Return the (X, Y) coordinate for the center point of the cell that contains the specified text.  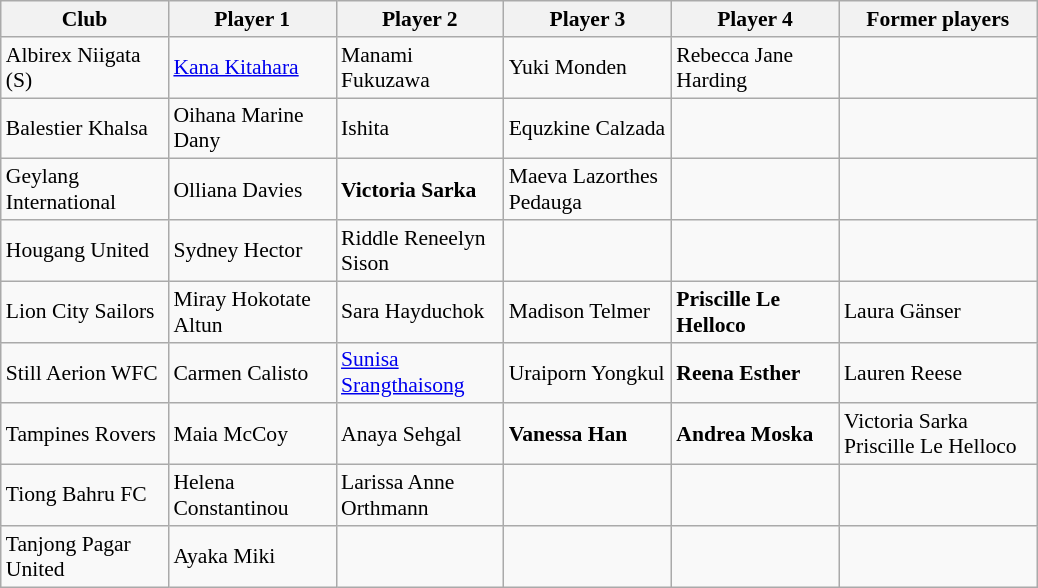
Ayaka Miki (252, 556)
Larissa Anne Orthmann (420, 496)
Olliana Davies (252, 190)
Vanessa Han (588, 434)
Laura Gänser (938, 312)
Maeva Lazorthes Pedauga (588, 190)
Helena Constantinou (252, 496)
Miray Hokotate Altun (252, 312)
Lion City Sailors (85, 312)
Tiong Bahru FC (85, 496)
Victoria Sarka (420, 190)
Andrea Moska (755, 434)
Player 3 (588, 19)
Carmen Calisto (252, 372)
Ishita (420, 128)
Madison Telmer (588, 312)
Player 1 (252, 19)
Maia McCoy (252, 434)
Albirex Niigata (S) (85, 68)
Uraiporn Yongkul (588, 372)
Balestier Khalsa (85, 128)
Sara Hayduchok (420, 312)
Sunisa Srangthaisong (420, 372)
Hougang United (85, 250)
Former players (938, 19)
Manami Fukuzawa (420, 68)
Kana Kitahara (252, 68)
Rebecca Jane Harding (755, 68)
Sydney Hector (252, 250)
Yuki Monden (588, 68)
Reena Esther (755, 372)
Oihana Marine Dany (252, 128)
Tanjong Pagar United (85, 556)
Tampines Rovers (85, 434)
Geylang International (85, 190)
Lauren Reese (938, 372)
Equzkine Calzada (588, 128)
Still Aerion WFC (85, 372)
Priscille Le Helloco (755, 312)
Player 2 (420, 19)
Riddle Reneelyn Sison (420, 250)
Victoria Sarka Priscille Le Helloco (938, 434)
Player 4 (755, 19)
Anaya Sehgal (420, 434)
Club (85, 19)
